Pinpoint the cell where the given text exists, returning its [X, Y] midpoint coordinate. 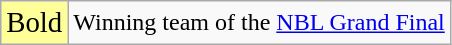
Bold [34, 23]
Winning team of the NBL Grand Final [259, 23]
